Scan for the cell matching the given text and deliver its (x, y) coordinate at center. 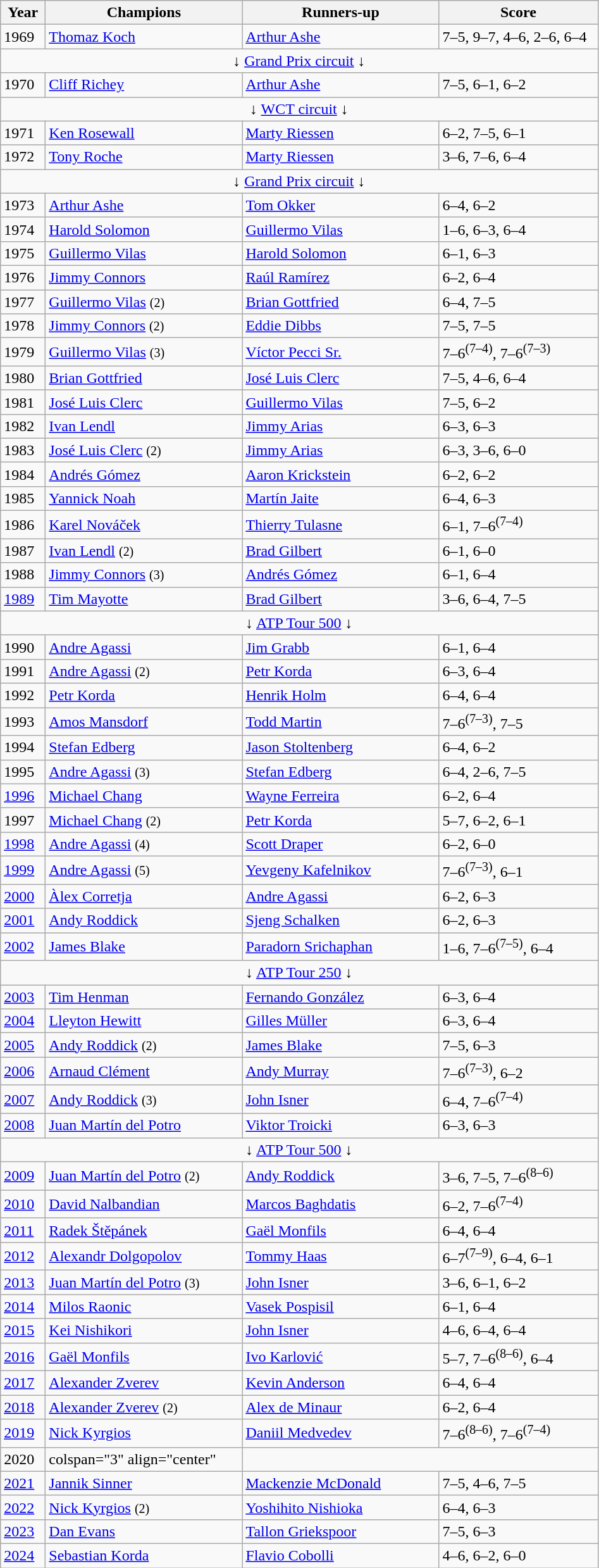
Alexander Zverev (144, 1383)
7–5, 6–2 (519, 402)
6–1, 6–0 (519, 551)
Tim Henman (144, 997)
Thierry Tulasne (340, 525)
6–2, 6–2 (519, 474)
7–6(7–3), 7–5 (519, 722)
Runners-up (340, 13)
1998 (23, 844)
2002 (23, 947)
Fernando González (340, 997)
Jimmy Connors (3) (144, 575)
6–2, 6–0 (519, 844)
Kei Nishikori (144, 1331)
2017 (23, 1383)
Andy Roddick (2) (144, 1045)
7–5, 6–1, 6–2 (519, 85)
5–7, 6–2, 6–1 (519, 820)
1970 (23, 85)
Jimmy Connors (2) (144, 326)
Jason Stoltenberg (340, 748)
Mackenzie McDonald (340, 1483)
Cliff Richey (144, 85)
4–6, 6–4, 6–4 (519, 1331)
1973 (23, 205)
6–2, 7–6(7–4) (519, 1204)
Martín Jaite (340, 498)
1987 (23, 551)
1992 (23, 695)
2018 (23, 1407)
Radek Štěpánek (144, 1230)
Tallon Griekspoor (340, 1531)
3–6, 7–5, 7–6(8–6) (519, 1176)
Ivan Lendl (2) (144, 551)
2023 (23, 1531)
1977 (23, 302)
Marcos Baghdatis (340, 1204)
6–1, 6–3 (519, 253)
Tony Roche (144, 157)
Andre Agassi (4) (144, 844)
2011 (23, 1230)
Paradorn Srichaphan (340, 947)
Yoshihito Nishioka (340, 1507)
1984 (23, 474)
Milos Raonic (144, 1307)
1995 (23, 772)
1997 (23, 820)
Jannik Sinner (144, 1483)
Ivan Lendl (144, 426)
7–5, 4–6, 6–4 (519, 378)
2005 (23, 1045)
1982 (23, 426)
2012 (23, 1256)
4–6, 6–2, 6–0 (519, 1556)
David Nalbandian (144, 1204)
1979 (23, 352)
6–2, 7–5, 6–1 (519, 133)
7–6(7–3), 6–2 (519, 1071)
1994 (23, 748)
6–4, 7–6(7–4) (519, 1099)
1983 (23, 450)
Andre Agassi (2) (144, 671)
1985 (23, 498)
colspan="3" align="center" (144, 1459)
2021 (23, 1483)
3–6, 7–6, 6–4 (519, 157)
Gilles Müller (340, 1021)
2004 (23, 1021)
Àlex Corretja (144, 896)
Alex de Minaur (340, 1407)
2016 (23, 1357)
Juan Martín del Potro (3) (144, 1283)
Ivo Karlović (340, 1357)
Henrik Holm (340, 695)
Daniil Medvedev (340, 1433)
Guillermo Vilas (2) (144, 302)
1999 (23, 870)
Juan Martín del Potro (144, 1126)
Kevin Anderson (340, 1383)
Thomaz Koch (144, 37)
Yannick Noah (144, 498)
7–5, 4–6, 7–5 (519, 1483)
2019 (23, 1433)
Amos Mansdorf (144, 722)
2020 (23, 1459)
6–4, 7–5 (519, 302)
Lleyton Hewitt (144, 1021)
Year (23, 13)
Viktor Troicki (340, 1126)
2014 (23, 1307)
1996 (23, 796)
1978 (23, 326)
1988 (23, 575)
3–6, 6–4, 7–5 (519, 599)
2000 (23, 896)
Todd Martin (340, 722)
Nick Kyrgios (144, 1433)
7–5, 7–5 (519, 326)
1990 (23, 647)
6–3, 3–6, 6–0 (519, 450)
Andre Agassi (5) (144, 870)
Michael Chang (144, 796)
7–5, 9–7, 4–6, 2–6, 6–4 (519, 37)
Jim Grabb (340, 647)
5–7, 7–6(8–6), 6–4 (519, 1357)
Tom Okker (340, 205)
Vasek Pospisil (340, 1307)
7–6(7–3), 6–1 (519, 870)
Andy Murray (340, 1071)
Tim Mayotte (144, 599)
6–7(7–9), 6–4, 6–1 (519, 1256)
Víctor Pecci Sr. (340, 352)
↓ WCT circuit ↓ (299, 109)
Wayne Ferreira (340, 796)
7–6(8–6), 7–6(7–4) (519, 1433)
Tommy Haas (340, 1256)
Score (519, 13)
6–4, 2–6, 7–5 (519, 772)
2007 (23, 1099)
Aaron Krickstein (340, 474)
Arnaud Clément (144, 1071)
Champions (144, 13)
1971 (23, 133)
1991 (23, 671)
Sebastian Korda (144, 1556)
2001 (23, 920)
1993 (23, 722)
Raúl Ramírez (340, 277)
2015 (23, 1331)
Flavio Cobolli (340, 1556)
Karel Nováček (144, 525)
Dan Evans (144, 1531)
Alexandr Dolgopolov (144, 1256)
2003 (23, 997)
1981 (23, 402)
Sjeng Schalken (340, 920)
2024 (23, 1556)
1974 (23, 229)
1976 (23, 277)
Ken Rosewall (144, 133)
2008 (23, 1126)
7–6(7–4), 7–6(7–3) (519, 352)
Eddie Dibbs (340, 326)
1986 (23, 525)
Scott Draper (340, 844)
José Luis Clerc (2) (144, 450)
1975 (23, 253)
1972 (23, 157)
Guillermo Vilas (3) (144, 352)
2013 (23, 1283)
Yevgeny Kafelnikov (340, 870)
3–6, 6–1, 6–2 (519, 1283)
6–1, 7–6(7–4) (519, 525)
2006 (23, 1071)
↓ ATP Tour 250 ↓ (299, 973)
Nick Kyrgios (2) (144, 1507)
2022 (23, 1507)
Andy Roddick (3) (144, 1099)
2010 (23, 1204)
1969 (23, 37)
Michael Chang (2) (144, 820)
Andre Agassi (3) (144, 772)
1980 (23, 378)
2009 (23, 1176)
Jimmy Connors (144, 277)
1989 (23, 599)
Juan Martín del Potro (2) (144, 1176)
Alexander Zverev (2) (144, 1407)
1–6, 7–6(7–5), 6–4 (519, 947)
1–6, 6–3, 6–4 (519, 229)
